Capture the cell that displays the provided text and extract its [X, Y] central coordinate. 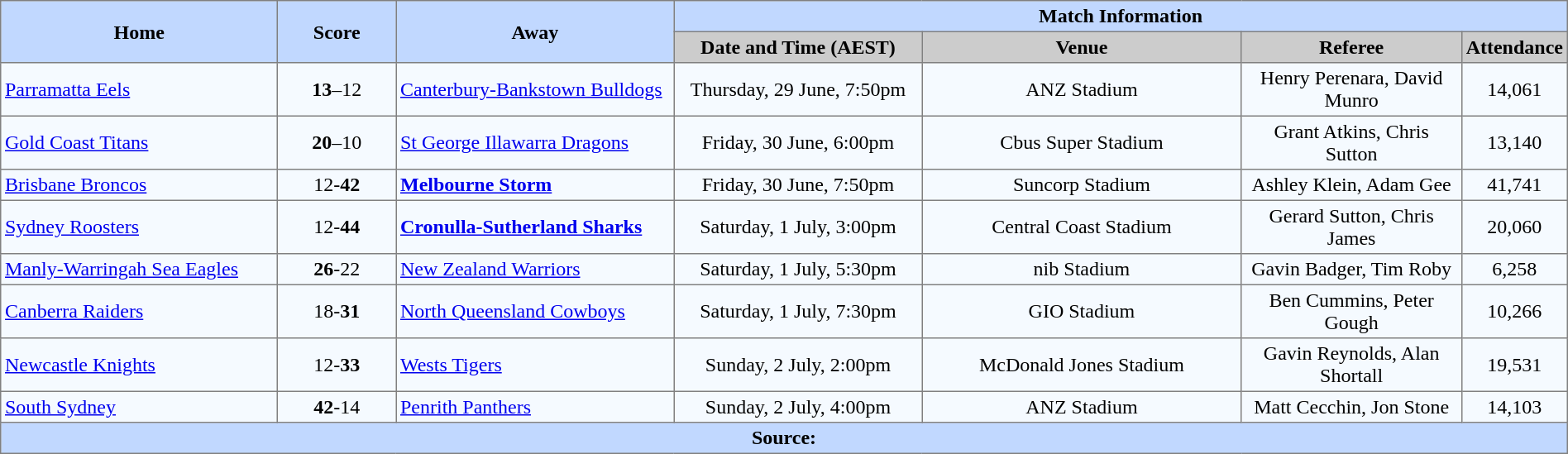
Wests Tigers [535, 365]
Cronulla-Sutherland Sharks [535, 227]
Date and Time (AEST) [798, 47]
McDonald Jones Stadium [1082, 365]
Sunday, 2 July, 2:00pm [798, 365]
Attendance [1514, 47]
Saturday, 1 July, 7:30pm [798, 311]
Referee [1351, 47]
Gavin Badger, Tim Roby [1351, 270]
12-33 [337, 365]
13,140 [1514, 142]
Canberra Raiders [139, 311]
12-44 [337, 227]
Manly-Warringah Sea Eagles [139, 270]
Parramatta Eels [139, 89]
Sunday, 2 July, 4:00pm [798, 407]
42-14 [337, 407]
6,258 [1514, 270]
Venue [1082, 47]
Friday, 30 June, 7:50pm [798, 185]
GIO Stadium [1082, 311]
20–10 [337, 142]
Sydney Roosters [139, 227]
Suncorp Stadium [1082, 185]
18-31 [337, 311]
Away [535, 31]
New Zealand Warriors [535, 270]
41,741 [1514, 185]
Gold Coast Titans [139, 142]
12-42 [337, 185]
Match Information [1121, 17]
19,531 [1514, 365]
Score [337, 31]
13–12 [337, 89]
Thursday, 29 June, 7:50pm [798, 89]
Canterbury-Bankstown Bulldogs [535, 89]
14,103 [1514, 407]
Grant Atkins, Chris Sutton [1351, 142]
Cbus Super Stadium [1082, 142]
nib Stadium [1082, 270]
Central Coast Stadium [1082, 227]
Newcastle Knights [139, 365]
Melbourne Storm [535, 185]
Ashley Klein, Adam Gee [1351, 185]
Saturday, 1 July, 5:30pm [798, 270]
Gerard Sutton, Chris James [1351, 227]
Source: [784, 438]
26-22 [337, 270]
Home [139, 31]
Saturday, 1 July, 3:00pm [798, 227]
20,060 [1514, 227]
Brisbane Broncos [139, 185]
St George Illawarra Dragons [535, 142]
North Queensland Cowboys [535, 311]
Ben Cummins, Peter Gough [1351, 311]
Penrith Panthers [535, 407]
Gavin Reynolds, Alan Shortall [1351, 365]
Henry Perenara, David Munro [1351, 89]
South Sydney [139, 407]
10,266 [1514, 311]
Friday, 30 June, 6:00pm [798, 142]
14,061 [1514, 89]
Matt Cecchin, Jon Stone [1351, 407]
